Locate the cell with the specified text and output its (X, Y) center coordinate. 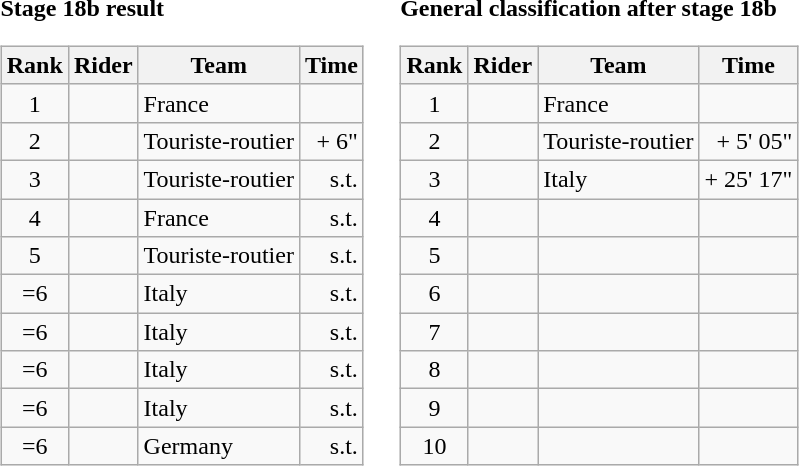
8 (434, 370)
+ 6" (331, 141)
6 (434, 294)
Germany (218, 446)
+ 25' 17" (748, 179)
+ 5' 05" (748, 141)
9 (434, 408)
10 (434, 446)
7 (434, 332)
